Find where the given text appears and provide that cell's center as [x, y] coordinate. 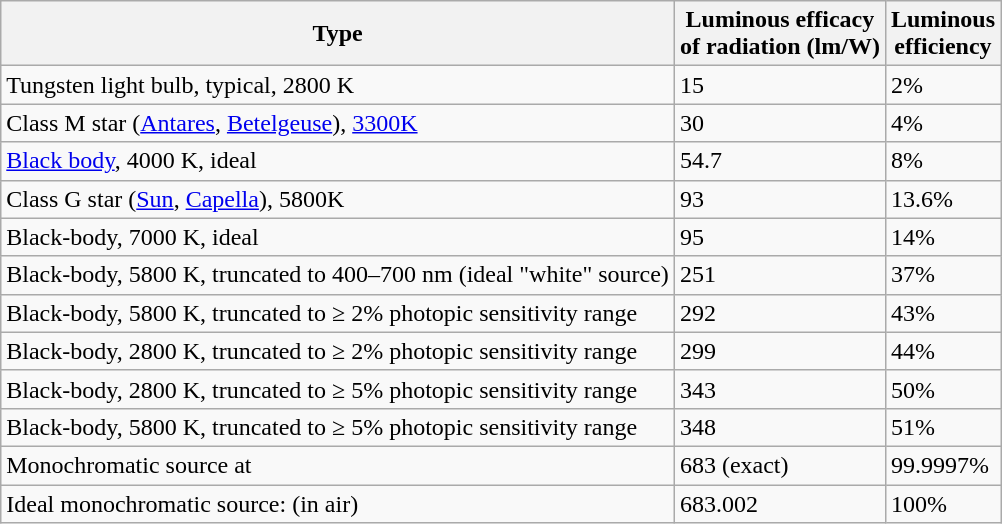
292 [780, 313]
Ideal monochromatic source: (in air) [338, 503]
8% [942, 161]
Black-body, 5800 K, truncated to ≥ 5% photopic sensitivity range [338, 427]
43% [942, 313]
Black body, 4000 K, ideal [338, 161]
14% [942, 237]
37% [942, 275]
343 [780, 389]
Luminous efficiency [942, 34]
13.6% [942, 199]
348 [780, 427]
15 [780, 85]
Class M star (Antares, Betelgeuse), 3300K [338, 123]
51% [942, 427]
683 (exact) [780, 465]
Black-body, 5800 K, truncated to ≥ 2% photopic sensitivity range [338, 313]
299 [780, 351]
Luminous efficacy of radiation (lm/W) [780, 34]
54.7 [780, 161]
95 [780, 237]
Class G star (Sun, Capella), 5800K [338, 199]
2% [942, 85]
683.002 [780, 503]
99.9997% [942, 465]
Black-body, 2800 K, truncated to ≥ 5% photopic sensitivity range [338, 389]
30 [780, 123]
Type [338, 34]
4% [942, 123]
Black-body, 5800 K, truncated to 400–700 nm (ideal "white" source) [338, 275]
Black-body, 2800 K, truncated to ≥ 2% photopic sensitivity range [338, 351]
251 [780, 275]
100% [942, 503]
50% [942, 389]
44% [942, 351]
Tungsten light bulb, typical, 2800 K [338, 85]
Black-body, 7000 K, ideal [338, 237]
Monochromatic source at [338, 465]
93 [780, 199]
